For the text-containing cell, return its midpoint in (X, Y) coordinate format. 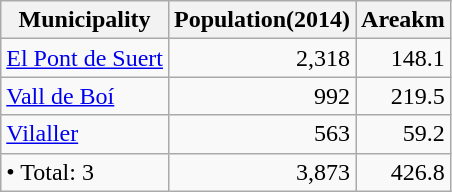
Municipality (85, 20)
Vall de Boí (85, 96)
El Pont de Suert (85, 58)
3,873 (262, 172)
992 (262, 96)
Vilaller (85, 134)
59.2 (404, 134)
Areakm (404, 20)
Population(2014) (262, 20)
219.5 (404, 96)
563 (262, 134)
426.8 (404, 172)
148.1 (404, 58)
2,318 (262, 58)
• Total: 3 (85, 172)
